Return the (x, y) coordinate for the center point of the cell that contains the specified text.  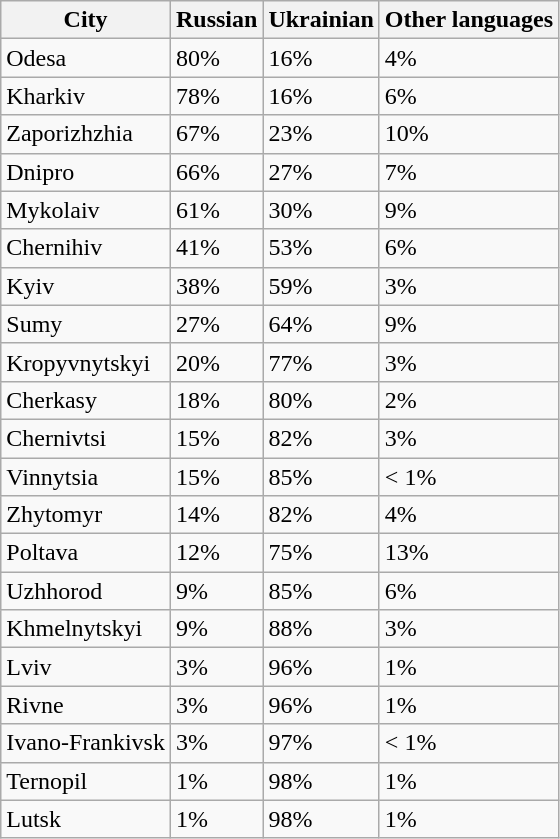
Other languages (468, 20)
13% (468, 553)
Lviv (86, 667)
41% (216, 248)
Mykolaiv (86, 210)
Russian (216, 20)
61% (216, 210)
Kharkiv (86, 96)
30% (321, 210)
Zaporizhzhia (86, 134)
Kyiv (86, 286)
Poltava (86, 553)
Ivano-Frankivsk (86, 743)
20% (216, 362)
Khmelnytskyi (86, 629)
14% (216, 515)
Odesa (86, 58)
59% (321, 286)
23% (321, 134)
2% (468, 400)
10% (468, 134)
64% (321, 324)
Zhytomyr (86, 515)
Uzhhorod (86, 591)
City (86, 20)
Vinnytsia (86, 477)
97% (321, 743)
Rivne (86, 705)
18% (216, 400)
77% (321, 362)
Sumy (86, 324)
7% (468, 172)
53% (321, 248)
67% (216, 134)
Dnipro (86, 172)
Ukrainian (321, 20)
12% (216, 553)
38% (216, 286)
66% (216, 172)
Kropyvnytskyi (86, 362)
78% (216, 96)
Ternopil (86, 781)
Chernivtsi (86, 438)
Cherkasy (86, 400)
88% (321, 629)
Lutsk (86, 819)
Chernihiv (86, 248)
75% (321, 553)
